Provide the (X, Y) coordinate of the cell's center where the given text is located.  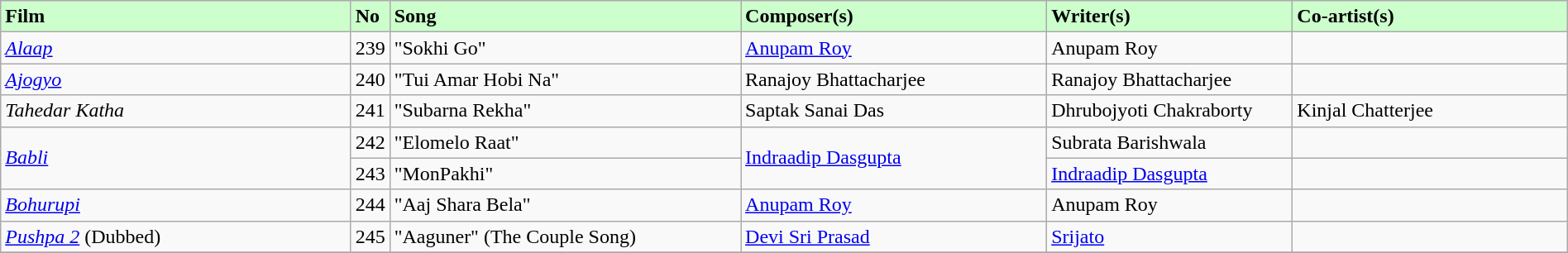
242 (370, 142)
Film (175, 17)
"MonPakhi" (565, 174)
Babli (175, 158)
245 (370, 236)
"Tui Amar Hobi Na" (565, 79)
Subrata Barishwala (1169, 142)
No (370, 17)
Writer(s) (1169, 17)
Devi Sri Prasad (894, 236)
243 (370, 174)
Srijato (1169, 236)
Co-artist(s) (1430, 17)
Alaap (175, 48)
Tahedar Katha (175, 111)
Composer(s) (894, 17)
244 (370, 205)
241 (370, 111)
Dhrubojyoti Chakraborty (1169, 111)
Ajogyo (175, 79)
Kinjal Chatterjee (1430, 111)
240 (370, 79)
Saptak Sanai Das (894, 111)
"Elomelo Raat" (565, 142)
Song (565, 17)
Pushpa 2 (Dubbed) (175, 236)
"Aaj Shara Bela" (565, 205)
"Aaguner" (The Couple Song) (565, 236)
Bohurupi (175, 205)
239 (370, 48)
"Subarna Rekha" (565, 111)
"Sokhi Go" (565, 48)
